For the text-containing cell, return its midpoint in (x, y) coordinate format. 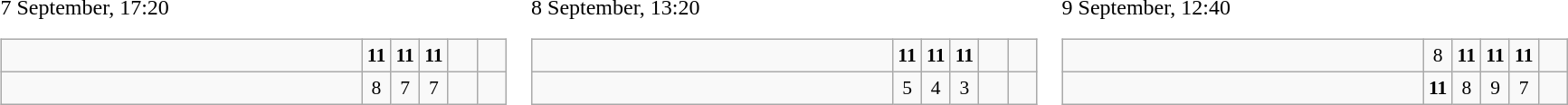
3 (965, 88)
4 (936, 88)
5 (908, 88)
9 (1496, 88)
